For the text-containing cell, return its midpoint in (X, Y) coordinate format. 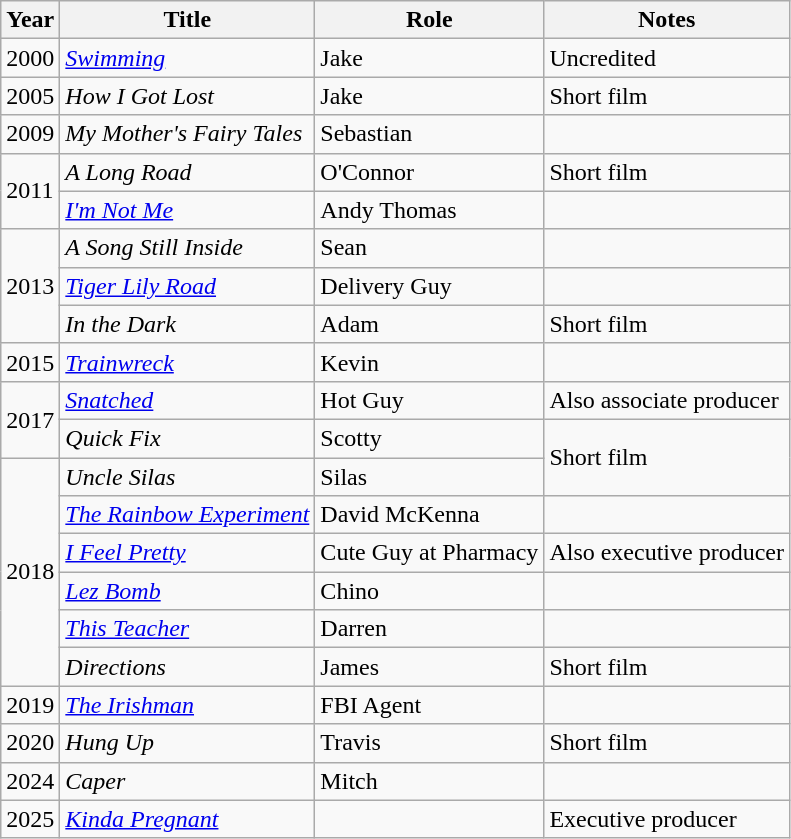
Hung Up (188, 743)
A Long Road (188, 172)
Notes (667, 20)
Mitch (430, 781)
2015 (30, 362)
Andy Thomas (430, 210)
Trainwreck (188, 362)
Also executive producer (667, 553)
Quick Fix (188, 438)
Kinda Pregnant (188, 819)
2018 (30, 572)
Kevin (430, 362)
Scotty (430, 438)
My Mother's Fairy Tales (188, 134)
2000 (30, 58)
Directions (188, 667)
James (430, 667)
Role (430, 20)
Tiger Lily Road (188, 286)
Hot Guy (430, 400)
Chino (430, 591)
Sebastian (430, 134)
Snatched (188, 400)
Year (30, 20)
Delivery Guy (430, 286)
David McKenna (430, 515)
2019 (30, 705)
Cute Guy at Pharmacy (430, 553)
A Song Still Inside (188, 248)
Uncle Silas (188, 477)
How I Got Lost (188, 96)
Also associate producer (667, 400)
The Irishman (188, 705)
Executive producer (667, 819)
FBI Agent (430, 705)
I Feel Pretty (188, 553)
The Rainbow Experiment (188, 515)
Silas (430, 477)
I'm Not Me (188, 210)
Caper (188, 781)
Title (188, 20)
In the Dark (188, 324)
2017 (30, 419)
Travis (430, 743)
Swimming (188, 58)
2025 (30, 819)
2013 (30, 286)
2009 (30, 134)
Adam (430, 324)
Lez Bomb (188, 591)
This Teacher (188, 629)
Sean (430, 248)
2024 (30, 781)
2020 (30, 743)
2011 (30, 191)
Darren (430, 629)
O'Connor (430, 172)
2005 (30, 96)
Uncredited (667, 58)
